Provide the (x, y) coordinate of the cell's center where the given text is located.  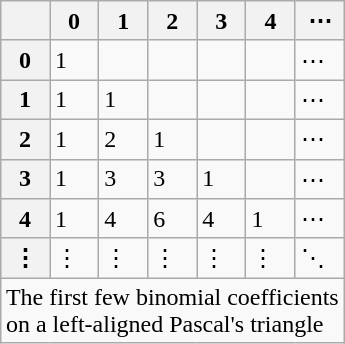
6 (172, 219)
The first few binomial coefficientson a left-aligned Pascal's triangle (172, 310)
⋱ (320, 258)
